Extract the [x, y] coordinate from the center of the cell holding the provided text.  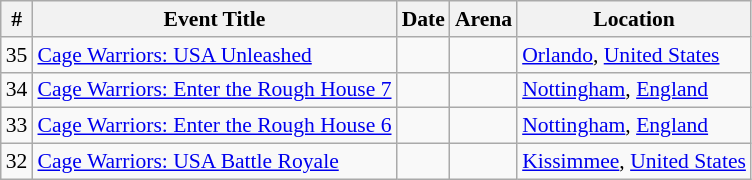
Cage Warriors: Enter the Rough House 7 [214, 90]
32 [17, 162]
Cage Warriors: Enter the Rough House 6 [214, 126]
Arena [484, 19]
Orlando, United States [634, 55]
Date [424, 19]
Cage Warriors: USA Unleashed [214, 55]
33 [17, 126]
Location [634, 19]
35 [17, 55]
Cage Warriors: USA Battle Royale [214, 162]
# [17, 19]
Event Title [214, 19]
Kissimmee, United States [634, 162]
34 [17, 90]
